For the text-containing cell, return its midpoint in [X, Y] coordinate format. 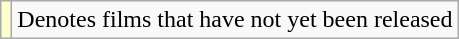
Denotes films that have not yet been released [235, 20]
